Pinpoint the cell where the given text exists, returning its (x, y) midpoint coordinate. 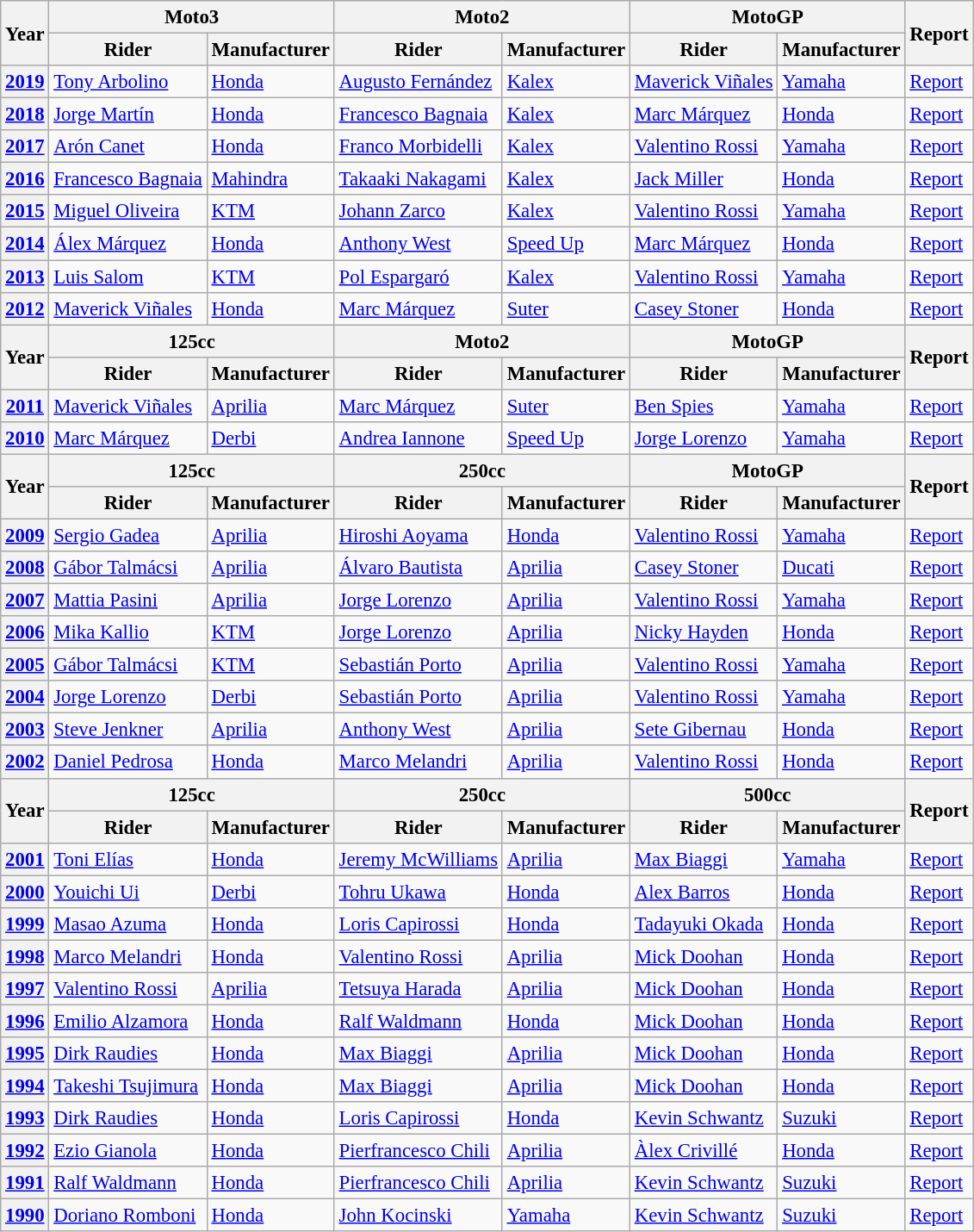
Jack Miller (703, 179)
500cc (767, 794)
Sergio Gadea (127, 535)
Mahindra (270, 179)
Steve Jenkner (127, 730)
Toni Elías (127, 859)
Pol Espargaró (419, 277)
Nicky Hayden (703, 632)
Tohru Ukawa (419, 892)
2010 (25, 439)
Hiroshi Aoyama (419, 535)
Luis Salom (127, 277)
Daniel Pedrosa (127, 762)
2005 (25, 665)
Emilio Alzamora (127, 1021)
Àlex Crivillé (703, 1151)
Mattia Pasini (127, 600)
Arón Canet (127, 146)
Augusto Fernández (419, 82)
2017 (25, 146)
2006 (25, 632)
Andrea Iannone (419, 439)
2001 (25, 859)
1995 (25, 1054)
Miguel Oliveira (127, 211)
2011 (25, 406)
2002 (25, 762)
1999 (25, 924)
Sete Gibernau (703, 730)
Ben Spies (703, 406)
Youichi Ui (127, 892)
1996 (25, 1021)
2015 (25, 211)
2014 (25, 244)
Takeshi Tsujimura (127, 1086)
Johann Zarco (419, 211)
Álex Márquez (127, 244)
John Kocinski (419, 1216)
Jeremy McWilliams (419, 859)
1991 (25, 1183)
2007 (25, 600)
Tadayuki Okada (703, 924)
Takaaki Nakagami (419, 179)
2018 (25, 115)
Jorge Martín (127, 115)
1998 (25, 956)
1990 (25, 1216)
Masao Azuma (127, 924)
1997 (25, 989)
2004 (25, 697)
2008 (25, 568)
1992 (25, 1151)
Ducati (841, 568)
2016 (25, 179)
Tony Arbolino (127, 82)
1994 (25, 1086)
Álvaro Bautista (419, 568)
2009 (25, 535)
2000 (25, 892)
Moto3 (191, 17)
Ezio Gianola (127, 1151)
Doriano Romboni (127, 1216)
Franco Morbidelli (419, 146)
2003 (25, 730)
Tetsuya Harada (419, 989)
1993 (25, 1118)
Alex Barros (703, 892)
Mika Kallio (127, 632)
2019 (25, 82)
2012 (25, 308)
2013 (25, 277)
